Identify which cell holds the provided text, then report its (X, Y) central coordinate. 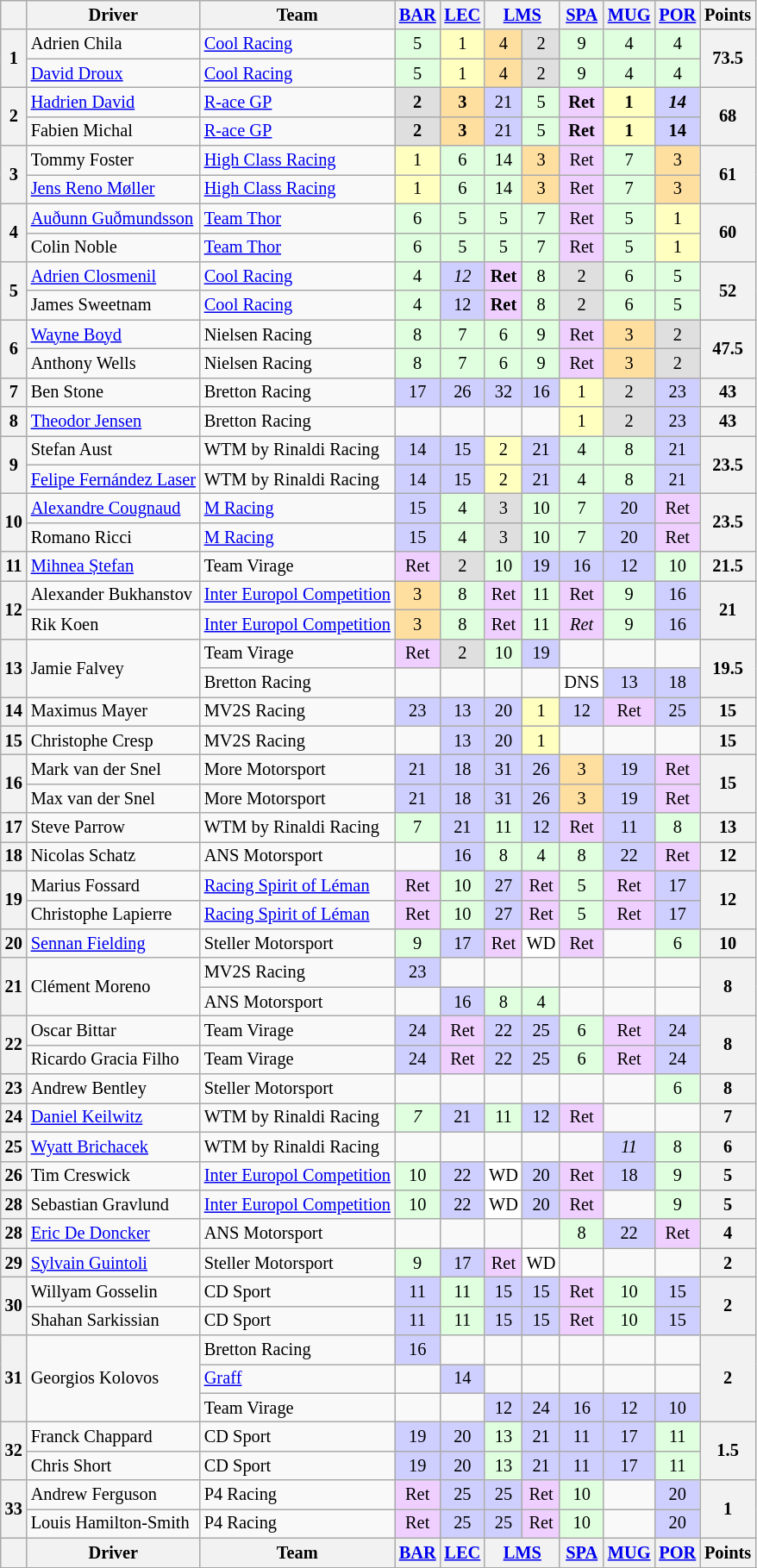
Eric De Doncker (114, 1234)
Sylvain Guintoli (114, 1263)
29 (14, 1263)
Clément Moreno (114, 986)
Andrew Bentley (114, 1089)
Wyatt Brichacek (114, 1146)
Wayne Boyd (114, 334)
Adrien Chila (114, 44)
Alexander Bukhanstov (114, 595)
Oscar Bittar (114, 1030)
Jens Reno Møller (114, 189)
Stefan Aust (114, 450)
Mihnea Ștefan (114, 566)
Adrien Closmenil (114, 276)
Anthony Wells (114, 363)
David Droux (114, 73)
Maximus Mayer (114, 711)
Felipe Fernández Laser (114, 479)
Ricardo Gracia Filho (114, 1059)
Jamie Falvey (114, 667)
Auðunn Guðmundsson (114, 218)
Hadrien David (114, 102)
33 (14, 1509)
Christophe Lapierre (114, 915)
1.5 (728, 1452)
Sennan Fielding (114, 943)
Theodor Jensen (114, 422)
68 (728, 116)
Mark van der Snel (114, 769)
Willyam Gosselin (114, 1291)
Louis Hamilton-Smith (114, 1523)
Franck Chappard (114, 1437)
Steve Parrow (114, 828)
Romano Ricci (114, 537)
Colin Noble (114, 247)
Tommy Foster (114, 160)
Tim Creswick (114, 1176)
DNS (581, 682)
Daniel Keilwitz (114, 1117)
60 (728, 233)
Sebastian Gravlund (114, 1204)
Alexandre Cougnaud (114, 508)
52 (728, 290)
Max van der Snel (114, 798)
Rik Koen (114, 624)
Nicolas Schatz (114, 856)
Chris Short (114, 1465)
Christophe Cresp (114, 740)
James Sweetnam (114, 305)
Fabien Michal (114, 131)
Andrew Ferguson (114, 1495)
30 (14, 1305)
61 (728, 174)
Graff (297, 1378)
Marius Fossard (114, 885)
21.5 (728, 566)
Ben Stone (114, 392)
Shahan Sarkissian (114, 1321)
Georgios Kolovos (114, 1379)
47.5 (728, 348)
19.5 (728, 667)
73.5 (728, 59)
